Output the [x, y] coordinate of the center of the cell containing the given text.  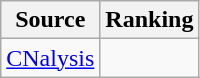
Source [50, 20]
CNalysis [50, 58]
Ranking [150, 20]
